Find where the given text appears and provide that cell's center as [x, y] coordinate. 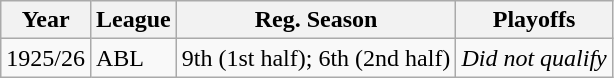
Playoffs [534, 20]
Reg. Season [316, 20]
ABL [133, 58]
1925/26 [46, 58]
League [133, 20]
9th (1st half); 6th (2nd half) [316, 58]
Did not qualify [534, 58]
Year [46, 20]
